From the cell containing the given text, extract its center point as (x, y) coordinate. 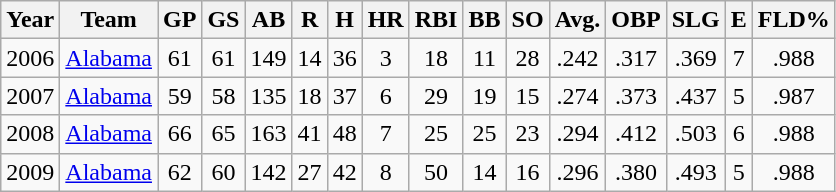
59 (180, 96)
.373 (636, 96)
135 (268, 96)
3 (386, 58)
29 (436, 96)
BB (484, 20)
GS (224, 20)
.294 (578, 134)
Year (30, 20)
.987 (794, 96)
R (310, 20)
Team (109, 20)
2008 (30, 134)
28 (528, 58)
HR (386, 20)
36 (344, 58)
62 (180, 172)
2007 (30, 96)
50 (436, 172)
16 (528, 172)
H (344, 20)
149 (268, 58)
SO (528, 20)
.412 (636, 134)
11 (484, 58)
GP (180, 20)
RBI (436, 20)
AB (268, 20)
.274 (578, 96)
FLD% (794, 20)
.369 (696, 58)
163 (268, 134)
37 (344, 96)
2009 (30, 172)
15 (528, 96)
48 (344, 134)
41 (310, 134)
19 (484, 96)
27 (310, 172)
66 (180, 134)
OBP (636, 20)
.242 (578, 58)
.380 (636, 172)
65 (224, 134)
60 (224, 172)
SLG (696, 20)
.437 (696, 96)
142 (268, 172)
Avg. (578, 20)
E (738, 20)
.503 (696, 134)
42 (344, 172)
.317 (636, 58)
58 (224, 96)
.296 (578, 172)
.493 (696, 172)
8 (386, 172)
23 (528, 134)
2006 (30, 58)
